Provide the [X, Y] coordinate of the cell's center where the given text is located.  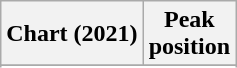
Peakposition [189, 34]
Chart (2021) [72, 34]
